Identify which cell holds the provided text, then report its (x, y) central coordinate. 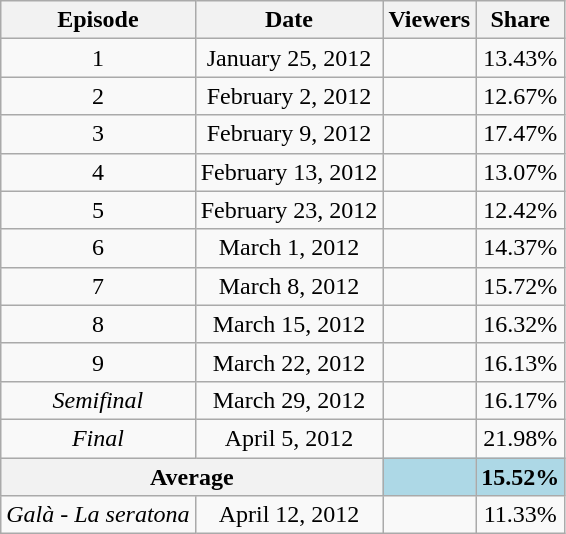
15.72% (520, 286)
March 29, 2012 (289, 400)
12.42% (520, 210)
March 15, 2012 (289, 324)
February 23, 2012 (289, 210)
3 (98, 134)
8 (98, 324)
7 (98, 286)
March 8, 2012 (289, 286)
Average (192, 477)
4 (98, 172)
Share (520, 20)
Semifinal (98, 400)
Final (98, 438)
16.13% (520, 362)
February 9, 2012 (289, 134)
2 (98, 96)
16.17% (520, 400)
12.67% (520, 96)
9 (98, 362)
17.47% (520, 134)
21.98% (520, 438)
5 (98, 210)
6 (98, 248)
1 (98, 58)
15.52% (520, 477)
February 13, 2012 (289, 172)
April 5, 2012 (289, 438)
16.32% (520, 324)
January 25, 2012 (289, 58)
February 2, 2012 (289, 96)
Galà - La seratona (98, 515)
13.43% (520, 58)
March 1, 2012 (289, 248)
11.33% (520, 515)
13.07% (520, 172)
14.37% (520, 248)
Viewers (430, 20)
Episode (98, 20)
April 12, 2012 (289, 515)
March 22, 2012 (289, 362)
Date (289, 20)
